Determine the [X, Y] coordinate at the center of the cell enclosing the given text.  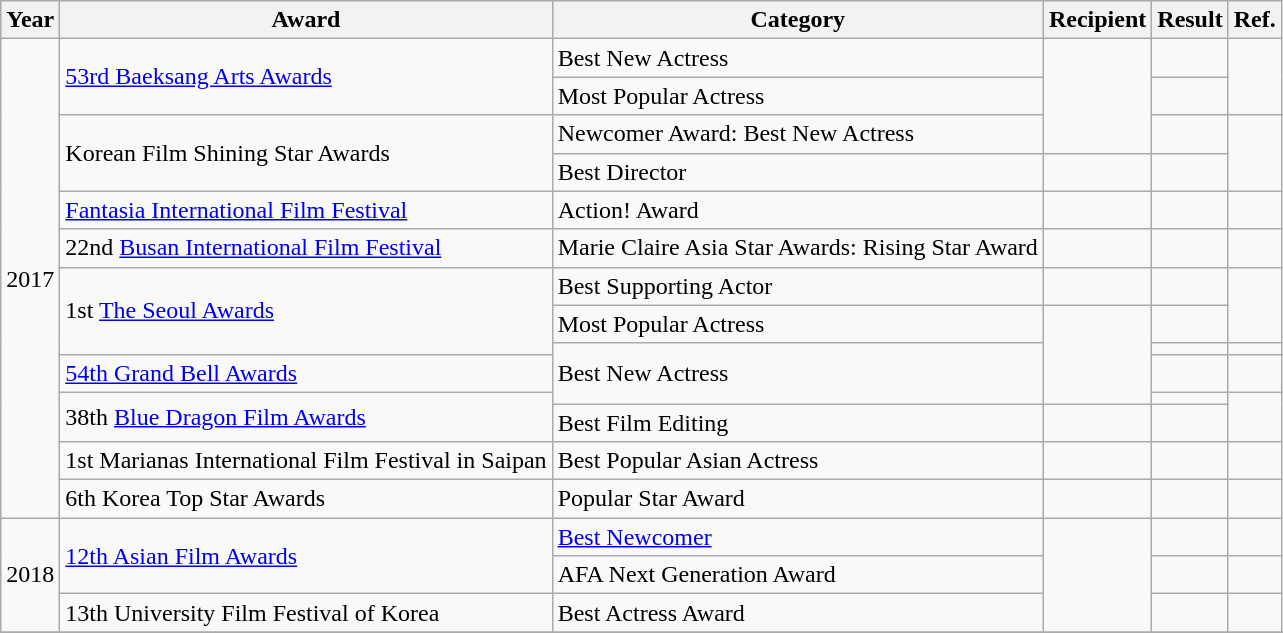
22nd Busan International Film Festival [306, 248]
38th Blue Dragon Film Awards [306, 416]
Action! Award [798, 210]
AFA Next Generation Award [798, 575]
Best Popular Asian Actress [798, 461]
Award [306, 20]
Newcomer Award: Best New Actress [798, 134]
Ref. [1254, 20]
2017 [30, 278]
Best Supporting Actor [798, 286]
Best Film Editing [798, 423]
Recipient [1097, 20]
Category [798, 20]
Result [1190, 20]
1st Marianas International Film Festival in Saipan [306, 461]
Marie Claire Asia Star Awards: Rising Star Award [798, 248]
6th Korea Top Star Awards [306, 499]
Popular Star Award [798, 499]
13th University Film Festival of Korea [306, 613]
Best Newcomer [798, 537]
Korean Film Shining Star Awards [306, 153]
Best Actress Award [798, 613]
54th Grand Bell Awards [306, 373]
Year [30, 20]
12th Asian Film Awards [306, 556]
2018 [30, 575]
Best Director [798, 172]
1st The Seoul Awards [306, 310]
Fantasia International Film Festival [306, 210]
53rd Baeksang Arts Awards [306, 77]
